Output the [x, y] coordinate of the center of the cell containing the given text.  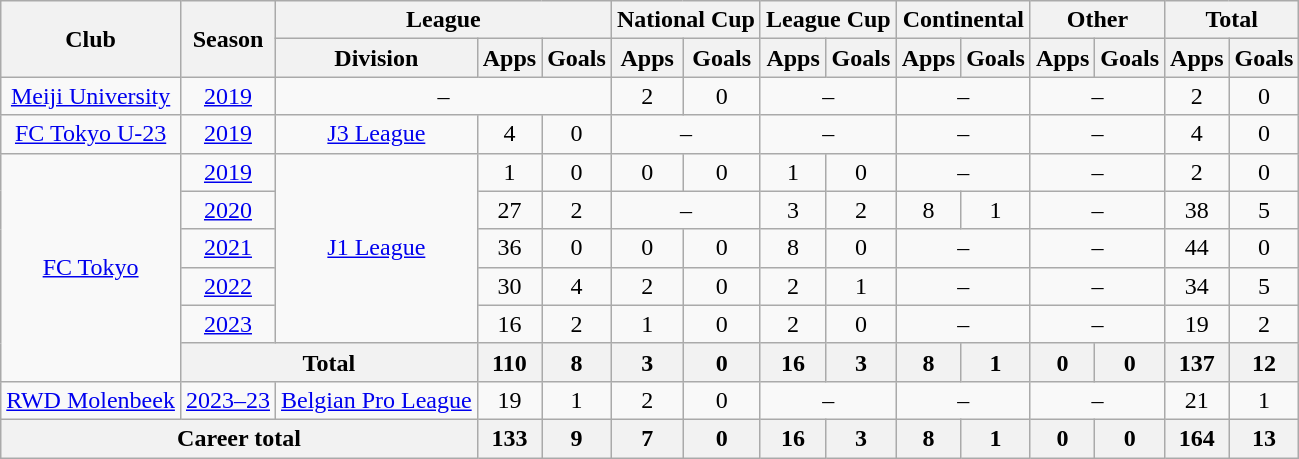
J3 League [377, 134]
133 [509, 438]
7 [647, 438]
J1 League [377, 248]
Career total [239, 438]
38 [1197, 210]
36 [509, 248]
League Cup [828, 20]
12 [1264, 362]
137 [1197, 362]
National Cup [686, 20]
RWD Molenbeek [91, 400]
21 [1197, 400]
34 [1197, 286]
2023 [228, 324]
League [444, 20]
Meiji University [91, 96]
Season [228, 39]
27 [509, 210]
9 [577, 438]
13 [1264, 438]
2023–23 [228, 400]
FC Tokyo U-23 [91, 134]
164 [1197, 438]
Club [91, 39]
Continental [963, 20]
FC Tokyo [91, 267]
2022 [228, 286]
Belgian Pro League [377, 400]
Division [377, 58]
Other [1097, 20]
30 [509, 286]
110 [509, 362]
2020 [228, 210]
2021 [228, 248]
44 [1197, 248]
